From the cell containing the given text, extract its center point as [X, Y] coordinate. 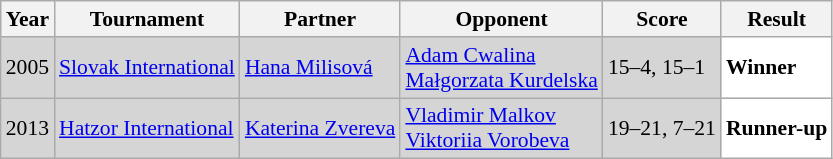
Vladimir Malkov Viktoriia Vorobeva [502, 128]
2005 [28, 68]
Opponent [502, 19]
Slovak International [147, 68]
Tournament [147, 19]
Winner [776, 68]
Katerina Zvereva [320, 128]
15–4, 15–1 [662, 68]
Result [776, 19]
Score [662, 19]
Adam Cwalina Małgorzata Kurdelska [502, 68]
Hatzor International [147, 128]
2013 [28, 128]
Runner-up [776, 128]
19–21, 7–21 [662, 128]
Hana Milisová [320, 68]
Partner [320, 19]
Year [28, 19]
